Scan for the cell matching the given text and deliver its (x, y) coordinate at center. 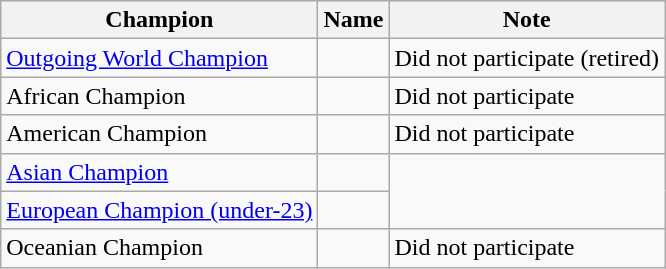
Name (354, 20)
European Champion (under-23) (160, 210)
Asian Champion (160, 172)
African Champion (160, 96)
Oceanian Champion (160, 248)
American Champion (160, 134)
Champion (160, 20)
Outgoing World Champion (160, 58)
Note (527, 20)
Did not participate (retired) (527, 58)
